Find where the given text appears and provide that cell's center as (x, y) coordinate. 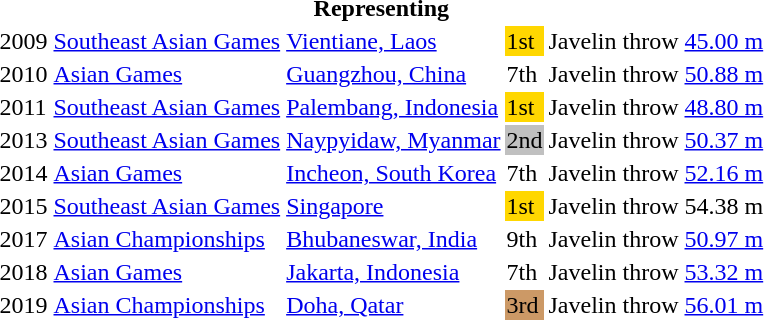
Incheon, South Korea (394, 173)
9th (524, 239)
Guangzhou, China (394, 74)
Singapore (394, 206)
3rd (524, 305)
Doha, Qatar (394, 305)
Palembang, Indonesia (394, 107)
Naypyidaw, Myanmar (394, 140)
Bhubaneswar, India (394, 239)
Vientiane, Laos (394, 41)
2nd (524, 140)
Jakarta, Indonesia (394, 272)
